Output the [x, y] coordinate of the center of the cell containing the given text.  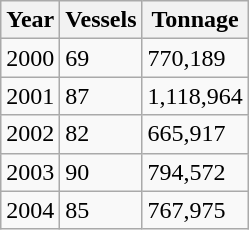
2000 [30, 58]
Year [30, 20]
69 [101, 58]
767,975 [195, 210]
Tonnage [195, 20]
87 [101, 96]
1,118,964 [195, 96]
85 [101, 210]
2003 [30, 172]
2004 [30, 210]
90 [101, 172]
2002 [30, 134]
794,572 [195, 172]
Vessels [101, 20]
82 [101, 134]
770,189 [195, 58]
2001 [30, 96]
665,917 [195, 134]
